Provide the [x, y] coordinate of the cell's center where the given text is located.  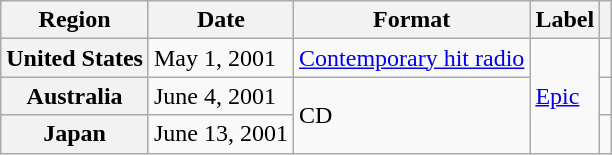
Label [565, 20]
Format [412, 20]
Region [75, 20]
Japan [75, 134]
Contemporary hit radio [412, 58]
Australia [75, 96]
Epic [565, 96]
United States [75, 58]
June 4, 2001 [220, 96]
CD [412, 115]
May 1, 2001 [220, 58]
June 13, 2001 [220, 134]
Date [220, 20]
